For the text-containing cell, return its midpoint in (x, y) coordinate format. 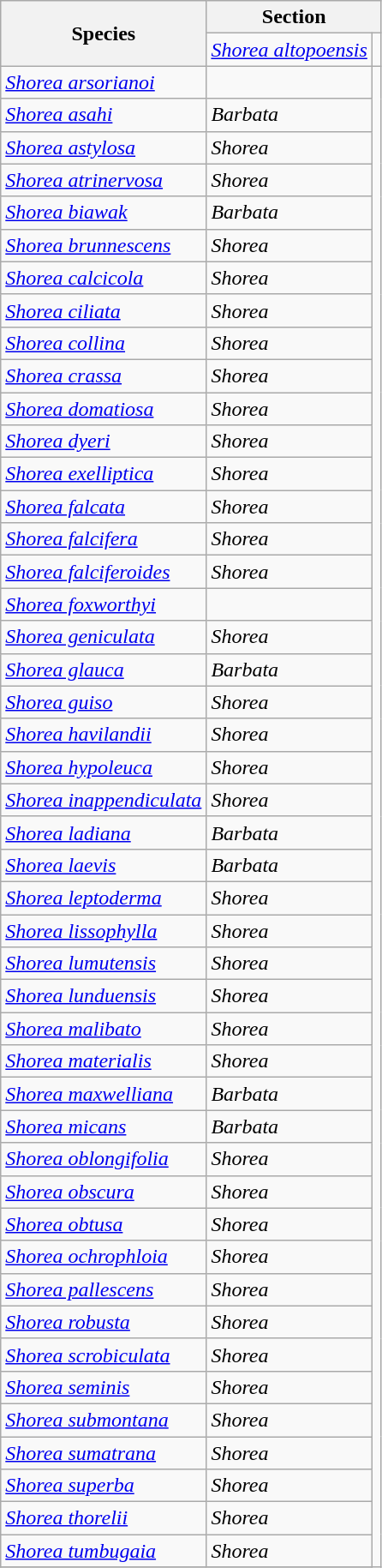
Shorea leptoderma (104, 898)
Shorea calcicola (104, 278)
Shorea scrobiculata (104, 1355)
Shorea guiso (104, 702)
Shorea sumatrana (104, 1453)
Shorea falcata (104, 507)
Shorea thorelii (104, 1518)
Species (104, 33)
Shorea tumbugaia (104, 1551)
Shorea exelliptica (104, 474)
Shorea brunnescens (104, 245)
Section (295, 17)
Shorea dyeri (104, 442)
Shorea havilandii (104, 735)
Shorea maxwelliana (104, 1094)
Shorea inappendiculata (104, 800)
Shorea glauca (104, 670)
Shorea astylosa (104, 147)
Shorea obscura (104, 1192)
Shorea ladiana (104, 832)
Shorea obtusa (104, 1224)
Shorea malibato (104, 1029)
Shorea micans (104, 1126)
Shorea oblongifolia (104, 1159)
Shorea altopoensis (289, 50)
Shorea lunduensis (104, 996)
Shorea foxworthyi (104, 604)
Shorea lumutensis (104, 964)
Shorea hypoleuca (104, 767)
Shorea biawak (104, 213)
Shorea ciliata (104, 310)
Shorea submontana (104, 1420)
Shorea seminis (104, 1387)
Shorea arsorianoi (104, 82)
Shorea asahi (104, 115)
Shorea pallescens (104, 1289)
Shorea lissophylla (104, 930)
Shorea robusta (104, 1322)
Shorea atrinervosa (104, 180)
Shorea ochrophloia (104, 1257)
Shorea laevis (104, 865)
Shorea collina (104, 343)
Shorea domatiosa (104, 409)
Shorea falciferoides (104, 572)
Shorea materialis (104, 1061)
Shorea geniculata (104, 637)
Shorea falcifera (104, 539)
Shorea crassa (104, 375)
Shorea superba (104, 1486)
